Output the (X, Y) coordinate of the center of the cell containing the given text.  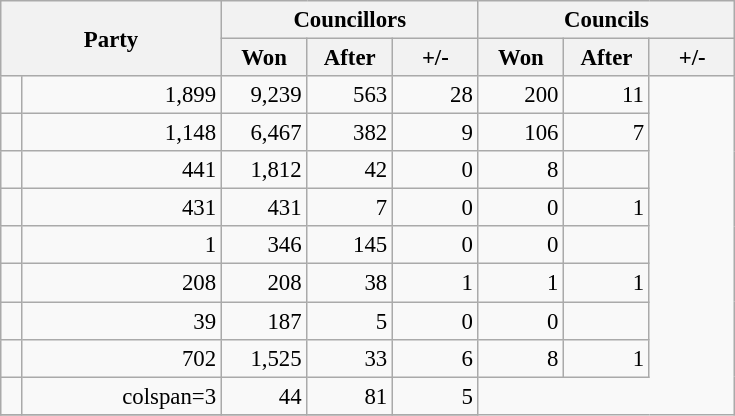
346 (264, 245)
colspan=3 (121, 396)
Councils (606, 20)
1,525 (264, 358)
33 (350, 358)
44 (264, 396)
702 (121, 358)
6 (436, 358)
187 (264, 321)
200 (521, 95)
11 (607, 95)
563 (350, 95)
9,239 (264, 95)
39 (121, 321)
38 (350, 283)
106 (521, 133)
81 (350, 396)
Party (112, 38)
42 (350, 170)
6,467 (264, 133)
1,899 (121, 95)
441 (121, 170)
1,148 (121, 133)
Councillors (350, 20)
145 (350, 245)
9 (436, 133)
382 (350, 133)
1,812 (264, 170)
28 (436, 95)
